Extract the [X, Y] coordinate from the center of the cell holding the provided text.  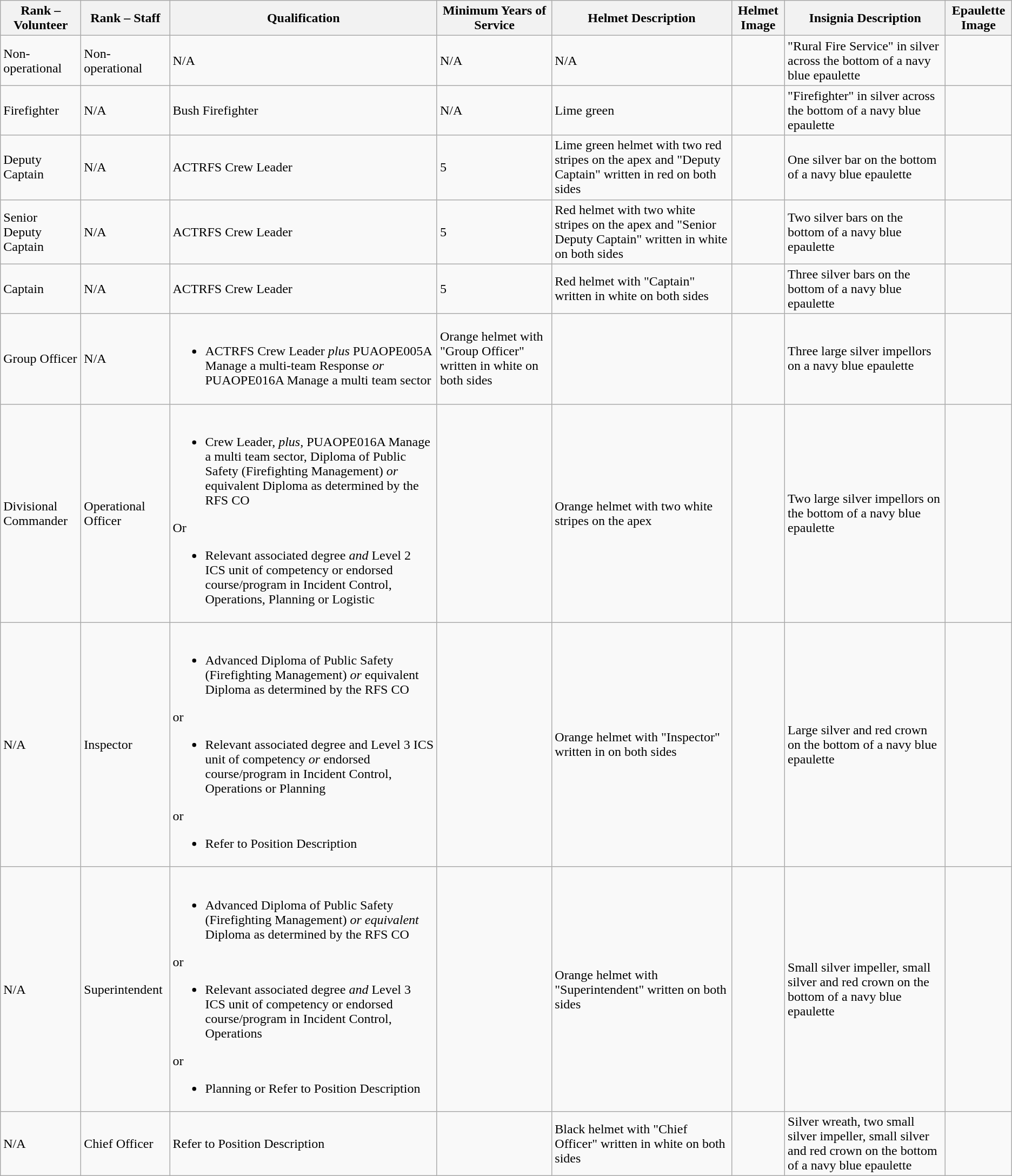
Rank – Staff [125, 18]
Epaulette Image [978, 18]
Helmet Image [758, 18]
Refer to Position Description [303, 1143]
Inspector [125, 745]
Three silver bars on the bottom of a navy blue epaulette [865, 289]
Rank – Volunteer [41, 18]
Orange helmet with "Group Officer" written in white on both sides [494, 359]
Helmet Description [642, 18]
ACTRFS Crew Leader plus PUAOPE005A Manage a multi-team Response or PUAOPE016A Manage a multi team sector [303, 359]
Lime green [642, 110]
Small silver impeller, small silver and red crown on the bottom of a navy blue epaulette [865, 989]
Red helmet with two white stripes on the apex and "Senior Deputy Captain" written in white on both sides [642, 231]
Orange helmet with "Superintendent" written on both sides [642, 989]
Three large silver impellors on a navy blue epaulette [865, 359]
Operational Officer [125, 513]
"Rural Fire Service" in silver across the bottom of a navy blue epaulette [865, 61]
Orange helmet with two white stripes on the apex [642, 513]
Group Officer [41, 359]
Red helmet with "Captain" written in white on both sides [642, 289]
Large silver and red crown on the bottom of a navy blue epaulette [865, 745]
Chief Officer [125, 1143]
Insignia Description [865, 18]
Captain [41, 289]
Superintendent [125, 989]
Divisional Commander [41, 513]
Firefighter [41, 110]
Silver wreath, two small silver impeller, small silver and red crown on the bottom of a navy blue epaulette [865, 1143]
Two large silver impellors on the bottom of a navy blue epaulette [865, 513]
Bush Firefighter [303, 110]
Two silver bars on the bottom of a navy blue epaulette [865, 231]
Orange helmet with "Inspector" written in on both sides [642, 745]
One silver bar on the bottom of a navy blue epaulette [865, 168]
"Firefighter" in silver across the bottom of a navy blue epaulette [865, 110]
Senior Deputy Captain [41, 231]
Lime green helmet with two red stripes on the apex and "Deputy Captain" written in red on both sides [642, 168]
Deputy Captain [41, 168]
Minimum Years of Service [494, 18]
Black helmet with "Chief Officer" written in white on both sides [642, 1143]
Qualification [303, 18]
